Determine the [X, Y] coordinate at the center of the cell enclosing the given text.  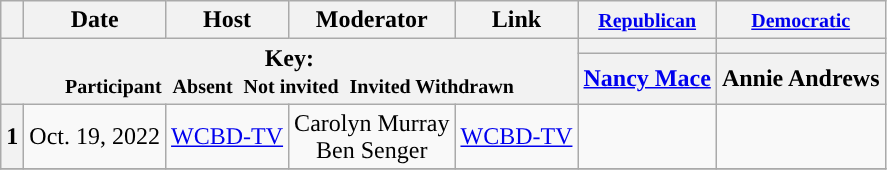
Republican [647, 20]
Democratic [800, 20]
Moderator [372, 20]
Annie Andrews [800, 78]
Host [228, 20]
Carolyn MurrayBen Senger [372, 136]
Link [516, 20]
Key: Participant Absent Not invited Invited Withdrawn [290, 72]
Nancy Mace [647, 78]
1 [12, 136]
Oct. 19, 2022 [95, 136]
Date [95, 20]
